Return (X, Y) of the center of cell containing provided text 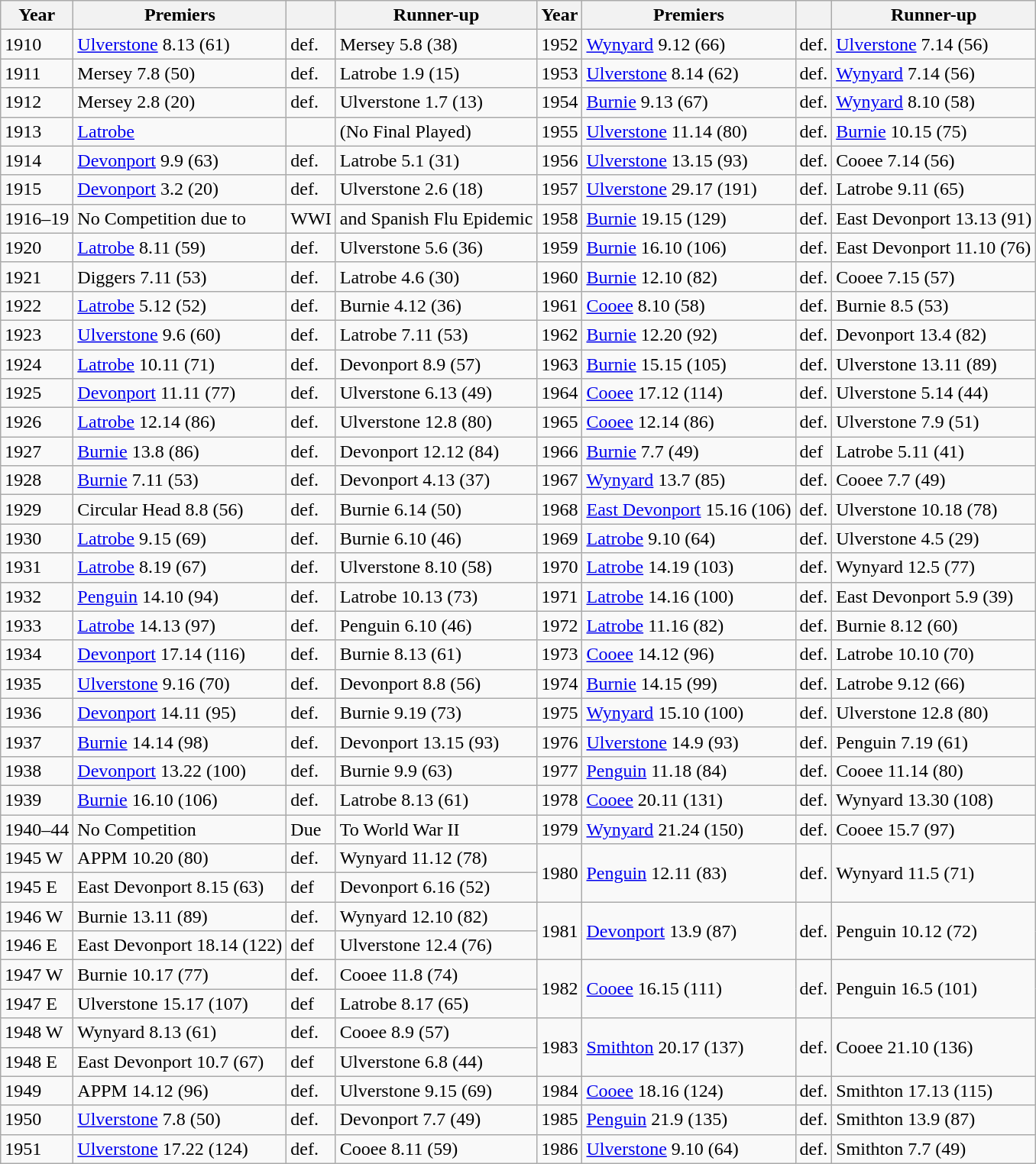
1947 E (37, 1004)
Penguin 16.5 (101) (934, 989)
Latrobe 5.1 (31) (436, 160)
(No Final Played) (436, 131)
Burnie 14.15 (99) (689, 684)
Wynyard 12.5 (77) (934, 567)
Smithton 20.17 (137) (689, 1047)
Burnie 8.12 (60) (934, 626)
1960 (559, 276)
Cooee 14.12 (96) (689, 655)
1979 (559, 829)
Burnie 4.12 (36) (436, 306)
1945 E (37, 888)
Diggers 7.11 (53) (180, 276)
Burnie 19.15 (129) (689, 218)
Latrobe 1.9 (15) (436, 73)
Latrobe 5.11 (41) (934, 451)
WWI (311, 218)
Devonport 17.14 (116) (180, 655)
Latrobe 9.12 (66) (934, 684)
Latrobe 10.13 (73) (436, 597)
Ulverstone 6.13 (49) (436, 393)
Ulverstone 5.14 (44) (934, 393)
Wynyard 11.12 (78) (436, 858)
Penguin 10.12 (72) (934, 931)
Mersey 2.8 (20) (180, 102)
1947 W (37, 975)
1975 (559, 713)
Wynyard 9.12 (66) (689, 44)
Mersey 7.8 (50) (180, 73)
Devonport 7.7 (49) (436, 1120)
1968 (559, 509)
Cooee 11.14 (80) (934, 771)
Wynyard 7.14 (56) (934, 73)
Burnie 9.9 (63) (436, 771)
Ulverstone 17.22 (124) (180, 1149)
Penguin 6.10 (46) (436, 626)
1916–19 (37, 218)
and Spanish Flu Epidemic (436, 218)
East Devonport 18.14 (122) (180, 946)
1921 (37, 276)
Cooee 18.16 (124) (689, 1091)
Latrobe 9.11 (65) (934, 189)
1982 (559, 989)
Cooee 11.8 (74) (436, 975)
1920 (37, 247)
1954 (559, 102)
Cooee 12.14 (86) (689, 422)
1922 (37, 306)
1934 (37, 655)
1915 (37, 189)
1973 (559, 655)
Cooee 8.11 (59) (436, 1149)
1963 (559, 364)
1950 (37, 1120)
1965 (559, 422)
Burnie 10.15 (75) (934, 131)
Latrobe 5.12 (52) (180, 306)
1933 (37, 626)
Devonport 8.8 (56) (436, 684)
1949 (37, 1091)
Latrobe 14.19 (103) (689, 567)
Penguin 11.18 (84) (689, 771)
Latrobe 9.15 (69) (180, 538)
Cooee 8.10 (58) (689, 306)
1930 (37, 538)
Penguin 12.11 (83) (689, 873)
Ulverstone 4.5 (29) (934, 538)
Devonport 13.15 (93) (436, 742)
1958 (559, 218)
Burnie 8.5 (53) (934, 306)
Devonport 14.11 (95) (180, 713)
Cooee 15.7 (97) (934, 829)
Ulverstone 9.15 (69) (436, 1091)
Devonport 13.22 (100) (180, 771)
1980 (559, 873)
1952 (559, 44)
Cooee 21.10 (136) (934, 1047)
1929 (37, 509)
Devonport 13.4 (82) (934, 335)
1951 (37, 1149)
East Devonport 5.9 (39) (934, 597)
Latrobe 12.14 (86) (180, 422)
East Devonport 8.15 (63) (180, 888)
1926 (37, 422)
Ulverstone 9.10 (64) (689, 1149)
1964 (559, 393)
Ulverstone 6.8 (44) (436, 1062)
Burnie 15.15 (105) (689, 364)
1978 (559, 800)
1928 (37, 480)
1913 (37, 131)
East Devonport 11.10 (76) (934, 247)
1932 (37, 597)
1946 E (37, 946)
Latrobe (180, 131)
1946 W (37, 917)
1939 (37, 800)
Latrobe 4.6 (30) (436, 276)
1983 (559, 1047)
East Devonport 13.13 (91) (934, 218)
Latrobe 8.11 (59) (180, 247)
No Competition (180, 829)
Burnie 7.11 (53) (180, 480)
To World War II (436, 829)
Wynyard 15.10 (100) (689, 713)
Circular Head 8.8 (56) (180, 509)
Burnie 10.17 (77) (180, 975)
Ulverstone 13.15 (93) (689, 160)
Burnie 9.13 (67) (689, 102)
Burnie 7.7 (49) (689, 451)
1969 (559, 538)
1956 (559, 160)
Latrobe 7.11 (53) (436, 335)
Ulverstone 8.13 (61) (180, 44)
1967 (559, 480)
Smithton 13.9 (87) (934, 1120)
1931 (37, 567)
Latrobe 14.13 (97) (180, 626)
Burnie 12.20 (92) (689, 335)
Burnie 13.8 (86) (180, 451)
Penguin 14.10 (94) (180, 597)
No Competition due to (180, 218)
1940–44 (37, 829)
Latrobe 10.11 (71) (180, 364)
1986 (559, 1149)
Ulverstone 13.11 (89) (934, 364)
Ulverstone 12.4 (76) (436, 946)
Burnie 12.10 (82) (689, 276)
1938 (37, 771)
1966 (559, 451)
Ulverstone 10.18 (78) (934, 509)
1955 (559, 131)
Devonport 11.11 (77) (180, 393)
Ulverstone 8.10 (58) (436, 567)
Wynyard 11.5 (71) (934, 873)
1961 (559, 306)
Burnie 14.14 (98) (180, 742)
Devonport 6.16 (52) (436, 888)
1911 (37, 73)
Burnie 13.11 (89) (180, 917)
Latrobe 14.16 (100) (689, 597)
Smithton 17.13 (115) (934, 1091)
Burnie 6.10 (46) (436, 538)
Ulverstone 15.17 (107) (180, 1004)
Mersey 5.8 (38) (436, 44)
Wynyard 13.30 (108) (934, 800)
Latrobe 10.10 (70) (934, 655)
1948 W (37, 1033)
APPM 10.20 (80) (180, 858)
Cooee 16.15 (111) (689, 989)
East Devonport 15.16 (106) (689, 509)
1981 (559, 931)
1936 (37, 713)
Cooee 17.12 (114) (689, 393)
1957 (559, 189)
Cooee 20.11 (131) (689, 800)
Burnie 6.14 (50) (436, 509)
Ulverstone 5.6 (36) (436, 247)
Due (311, 829)
Latrobe 8.17 (65) (436, 1004)
Wynyard 8.13 (61) (180, 1033)
Ulverstone 9.16 (70) (180, 684)
1923 (37, 335)
Ulverstone 8.14 (62) (689, 73)
1912 (37, 102)
Cooee 7.7 (49) (934, 480)
1962 (559, 335)
1985 (559, 1120)
Ulverstone 7.8 (50) (180, 1120)
Wynyard 21.24 (150) (689, 829)
Cooee 8.9 (57) (436, 1033)
Penguin 7.19 (61) (934, 742)
1948 E (37, 1062)
Devonport 8.9 (57) (436, 364)
Devonport 13.9 (87) (689, 931)
Latrobe 8.13 (61) (436, 800)
Ulverstone 9.6 (60) (180, 335)
1971 (559, 597)
Cooee 7.15 (57) (934, 276)
Ulverstone 29.17 (191) (689, 189)
1972 (559, 626)
Latrobe 9.10 (64) (689, 538)
Ulverstone 7.14 (56) (934, 44)
Devonport 12.12 (84) (436, 451)
Wynyard 13.7 (85) (689, 480)
1937 (37, 742)
Latrobe 11.16 (82) (689, 626)
1977 (559, 771)
Burnie 9.19 (73) (436, 713)
1914 (37, 160)
Devonport 3.2 (20) (180, 189)
Ulverstone 14.9 (93) (689, 742)
Ulverstone 2.6 (18) (436, 189)
Cooee 7.14 (56) (934, 160)
Penguin 21.9 (135) (689, 1120)
Wynyard 8.10 (58) (934, 102)
1924 (37, 364)
1976 (559, 742)
Ulverstone 7.9 (51) (934, 422)
Wynyard 12.10 (82) (436, 917)
1970 (559, 567)
1959 (559, 247)
Ulverstone 1.7 (13) (436, 102)
Ulverstone 11.14 (80) (689, 131)
1910 (37, 44)
Latrobe 8.19 (67) (180, 567)
1935 (37, 684)
1984 (559, 1091)
Devonport 4.13 (37) (436, 480)
Devonport 9.9 (63) (180, 160)
APPM 14.12 (96) (180, 1091)
1953 (559, 73)
1927 (37, 451)
Smithton 7.7 (49) (934, 1149)
1945 W (37, 858)
1925 (37, 393)
Burnie 8.13 (61) (436, 655)
1974 (559, 684)
East Devonport 10.7 (67) (180, 1062)
